Find where the given text appears and provide that cell's center as [x, y] coordinate. 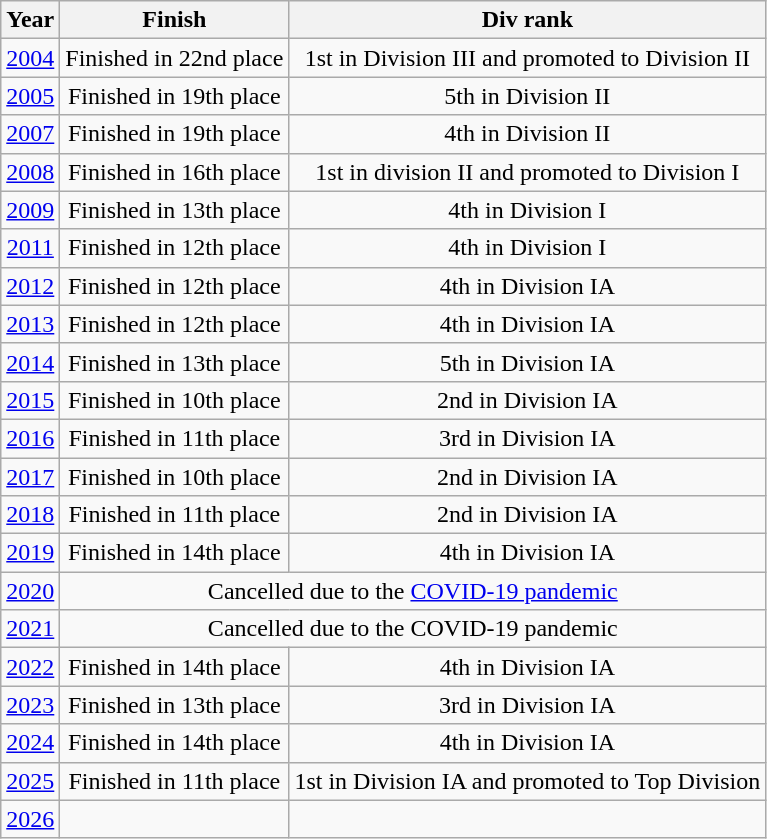
2015 [30, 400]
2012 [30, 286]
Finished in 22nd place [174, 58]
Year [30, 20]
2020 [30, 591]
2026 [30, 819]
1st in Division III and promoted to Division II [528, 58]
2021 [30, 629]
1st in division II and promoted to Division I [528, 172]
Finish [174, 20]
Finished in 16th place [174, 172]
2019 [30, 553]
2022 [30, 667]
2004 [30, 58]
2016 [30, 438]
2005 [30, 96]
2008 [30, 172]
2024 [30, 743]
Div rank [528, 20]
2011 [30, 248]
2025 [30, 781]
5th in Division II [528, 96]
2018 [30, 515]
2023 [30, 705]
2014 [30, 362]
1st in Division IA and promoted to Top Division [528, 781]
2017 [30, 477]
5th in Division IA [528, 362]
2007 [30, 134]
2009 [30, 210]
4th in Division II [528, 134]
2013 [30, 324]
